Return the (x, y) coordinate for the center point of the cell that contains the specified text.  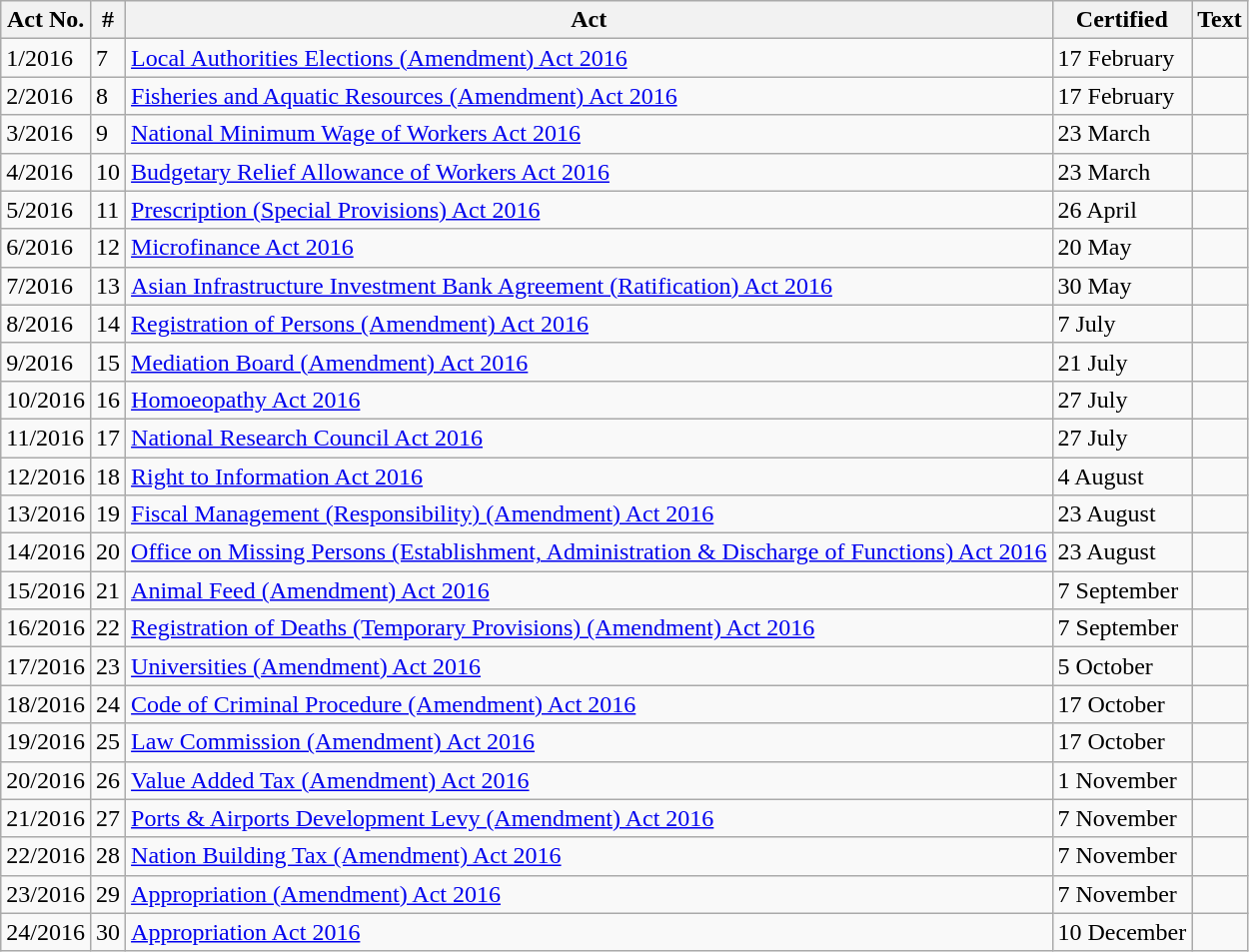
10 (108, 172)
Ports & Airports Development Levy (Amendment) Act 2016 (590, 818)
Prescription (Special Provisions) Act 2016 (590, 210)
Local Authorities Elections (Amendment) Act 2016 (590, 58)
18 (108, 476)
4/2016 (46, 172)
5/2016 (46, 210)
Universities (Amendment) Act 2016 (590, 666)
Office on Missing Persons (Establishment, Administration & Discharge of Functions) Act 2016 (590, 552)
Law Commission (Amendment) Act 2016 (590, 742)
Asian Infrastructure Investment Bank Agreement (Ratification) Act 2016 (590, 286)
Act No. (46, 20)
Microfinance Act 2016 (590, 248)
19/2016 (46, 742)
26 (108, 780)
Fisheries and Aquatic Resources (Amendment) Act 2016 (590, 96)
3/2016 (46, 134)
29 (108, 894)
27 (108, 818)
22/2016 (46, 856)
14 (108, 324)
9/2016 (46, 362)
21 (108, 590)
17 (108, 438)
15/2016 (46, 590)
20 (108, 552)
Right to Information Act 2016 (590, 476)
4 August (1122, 476)
12/2016 (46, 476)
10/2016 (46, 400)
24/2016 (46, 932)
7/2016 (46, 286)
23/2016 (46, 894)
19 (108, 514)
Mediation Board (Amendment) Act 2016 (590, 362)
5 October (1122, 666)
# (108, 20)
30 May (1122, 286)
Homoeopathy Act 2016 (590, 400)
25 (108, 742)
Value Added Tax (Amendment) Act 2016 (590, 780)
7 July (1122, 324)
28 (108, 856)
14/2016 (46, 552)
Code of Criminal Procedure (Amendment) Act 2016 (590, 704)
Registration of Persons (Amendment) Act 2016 (590, 324)
20/2016 (46, 780)
1/2016 (46, 58)
6/2016 (46, 248)
23 (108, 666)
16 (108, 400)
22 (108, 628)
2/2016 (46, 96)
8/2016 (46, 324)
13 (108, 286)
30 (108, 932)
16/2016 (46, 628)
20 May (1122, 248)
10 December (1122, 932)
Fiscal Management (Responsibility) (Amendment) Act 2016 (590, 514)
15 (108, 362)
Registration of Deaths (Temporary Provisions) (Amendment) Act 2016 (590, 628)
17/2016 (46, 666)
Certified (1122, 20)
21 July (1122, 362)
Text (1220, 20)
11/2016 (46, 438)
1 November (1122, 780)
11 (108, 210)
8 (108, 96)
26 April (1122, 210)
7 (108, 58)
21/2016 (46, 818)
Act (590, 20)
National Minimum Wage of Workers Act 2016 (590, 134)
Budgetary Relief Allowance of Workers Act 2016 (590, 172)
Appropriation (Amendment) Act 2016 (590, 894)
13/2016 (46, 514)
18/2016 (46, 704)
Animal Feed (Amendment) Act 2016 (590, 590)
9 (108, 134)
24 (108, 704)
Nation Building Tax (Amendment) Act 2016 (590, 856)
Appropriation Act 2016 (590, 932)
12 (108, 248)
National Research Council Act 2016 (590, 438)
